Output the [x, y] coordinate of the center of the cell containing the given text.  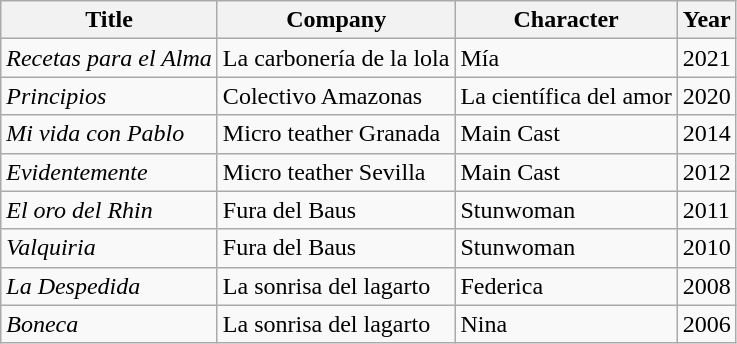
El oro del Rhin [110, 210]
Company [336, 20]
Character [566, 20]
Boneca [110, 324]
Micro teather Sevilla [336, 172]
Federica [566, 286]
2011 [706, 210]
2020 [706, 96]
Principios [110, 96]
2021 [706, 58]
La Despedida [110, 286]
Mía [566, 58]
La carbonería de la lola [336, 58]
2014 [706, 134]
Evidentemente [110, 172]
La científica del amor [566, 96]
Recetas para el Alma [110, 58]
Colectivo Amazonas [336, 96]
Nina [566, 324]
Valquiria [110, 248]
2012 [706, 172]
2010 [706, 248]
Mi vida con Pablo [110, 134]
2006 [706, 324]
Year [706, 20]
Micro teather Granada [336, 134]
2008 [706, 286]
Title [110, 20]
